Return (X, Y) of the center of cell containing provided text 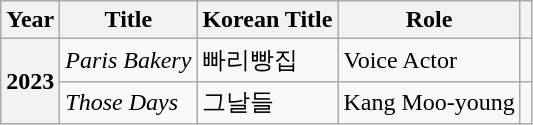
Role (429, 20)
빠리빵집 (268, 60)
Kang Moo-young (429, 102)
Title (128, 20)
Year (30, 20)
Those Days (128, 102)
Voice Actor (429, 60)
Paris Bakery (128, 60)
2023 (30, 82)
그날들 (268, 102)
Korean Title (268, 20)
